Return the (x, y) coordinate for the center point of the cell that contains the specified text.  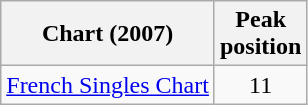
Peakposition (260, 34)
Chart (2007) (108, 34)
French Singles Chart (108, 85)
11 (260, 85)
